Locate the cell with the specified text and output its [x, y] center coordinate. 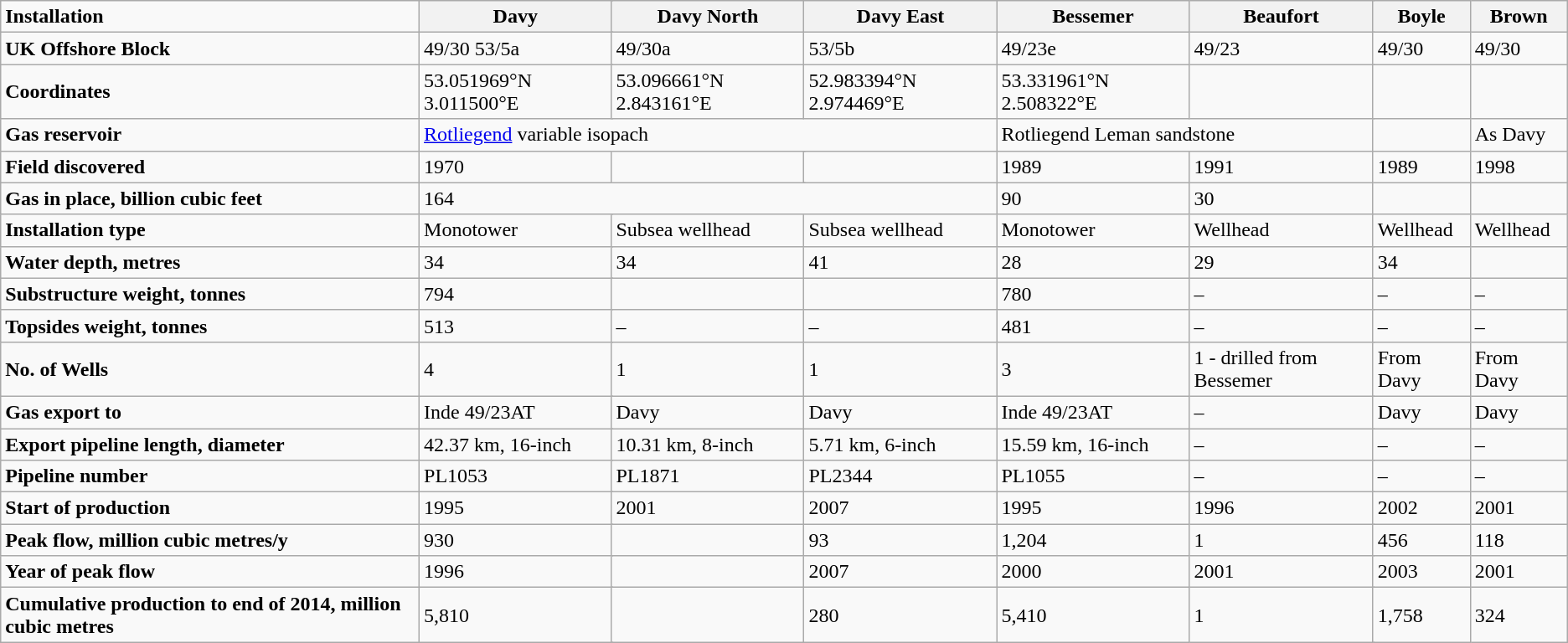
4 [516, 368]
794 [516, 294]
1,758 [1421, 615]
Field discovered [210, 167]
513 [516, 326]
Cumulative production to end of 2014, million cubic metres [210, 615]
Beaufort [1282, 17]
Davy East [900, 17]
As Davy [1519, 135]
Pipeline number [210, 476]
10.31 km, 8-inch [708, 445]
Gas reservoir [210, 135]
280 [900, 615]
Installation [210, 17]
118 [1519, 540]
Export pipeline length, diameter [210, 445]
1970 [516, 167]
2002 [1421, 508]
Brown [1519, 17]
Installation type [210, 230]
PL1871 [708, 476]
53/5b [900, 49]
42.37 km, 16-inch [516, 445]
No. of Wells [210, 368]
1 - drilled from Bessemer [1282, 368]
Peak flow, million cubic metres/y [210, 540]
53.096661°N 2.843161°E [708, 92]
930 [516, 540]
93 [900, 540]
5,810 [516, 615]
90 [1093, 198]
52.983394°N 2.974469°E [900, 92]
Bessemer [1093, 17]
Substructure weight, tonnes [210, 294]
Davy North [708, 17]
29 [1282, 262]
2000 [1093, 572]
Gas export to [210, 412]
UK Offshore Block [210, 49]
481 [1093, 326]
Water depth, metres [210, 262]
30 [1282, 198]
Rotliegend Leman sandstone [1184, 135]
1991 [1282, 167]
49/30a [708, 49]
Start of production [210, 508]
Topsides weight, tonnes [210, 326]
1998 [1519, 167]
53.331961°N 2.508322°E [1093, 92]
324 [1519, 615]
49/23 [1282, 49]
2003 [1421, 572]
53.051969°N 3.011500°E [516, 92]
780 [1093, 294]
456 [1421, 540]
3 [1093, 368]
PL1055 [1093, 476]
Rotliegend variable isopach [709, 135]
28 [1093, 262]
Year of peak flow [210, 572]
41 [900, 262]
15.59 km, 16-inch [1093, 445]
PL2344 [900, 476]
PL1053 [516, 476]
5.71 km, 6-inch [900, 445]
Boyle [1421, 17]
49/30 53/5a [516, 49]
5,410 [1093, 615]
Gas in place, billion cubic feet [210, 198]
164 [709, 198]
Coordinates [210, 92]
49/23e [1093, 49]
1,204 [1093, 540]
